Extract the [X, Y] coordinate from the center of the cell holding the provided text.  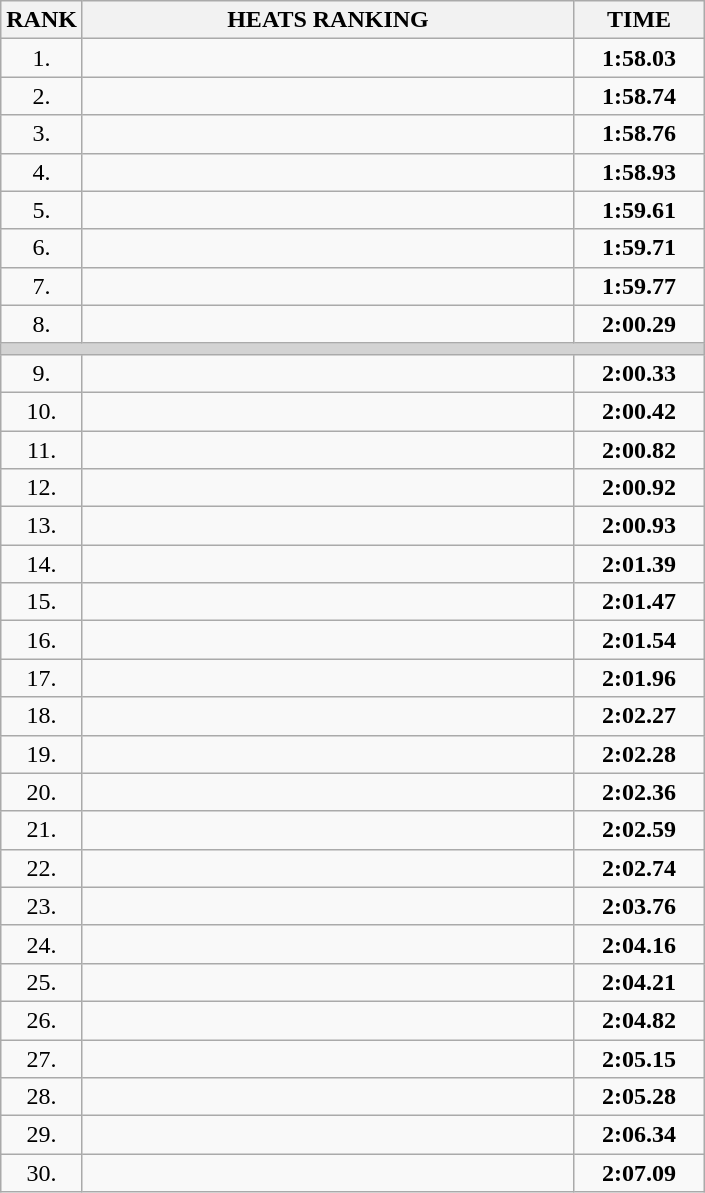
16. [42, 640]
2:01.96 [640, 678]
2:06.34 [640, 1135]
17. [42, 678]
30. [42, 1173]
3. [42, 134]
27. [42, 1059]
1. [42, 58]
2:00.92 [640, 488]
1:58.03 [640, 58]
2:03.76 [640, 906]
12. [42, 488]
6. [42, 248]
23. [42, 906]
28. [42, 1097]
HEATS RANKING [328, 20]
2:02.27 [640, 716]
26. [42, 1020]
2:02.59 [640, 830]
1:59.77 [640, 286]
15. [42, 602]
18. [42, 716]
14. [42, 564]
2:05.15 [640, 1059]
2:05.28 [640, 1097]
22. [42, 868]
7. [42, 286]
9. [42, 373]
2:00.82 [640, 449]
2:00.93 [640, 526]
21. [42, 830]
2. [42, 96]
2:00.42 [640, 411]
20. [42, 792]
2:02.28 [640, 754]
2:07.09 [640, 1173]
13. [42, 526]
1:58.93 [640, 172]
10. [42, 411]
2:04.82 [640, 1020]
1:58.76 [640, 134]
8. [42, 324]
2:01.39 [640, 564]
2:01.47 [640, 602]
5. [42, 210]
19. [42, 754]
2:04.16 [640, 944]
RANK [42, 20]
11. [42, 449]
2:04.21 [640, 982]
TIME [640, 20]
25. [42, 982]
1:58.74 [640, 96]
2:02.74 [640, 868]
1:59.71 [640, 248]
4. [42, 172]
2:01.54 [640, 640]
24. [42, 944]
2:00.29 [640, 324]
2:02.36 [640, 792]
29. [42, 1135]
2:00.33 [640, 373]
1:59.61 [640, 210]
